Output the (x, y) coordinate of the center of the cell containing the given text.  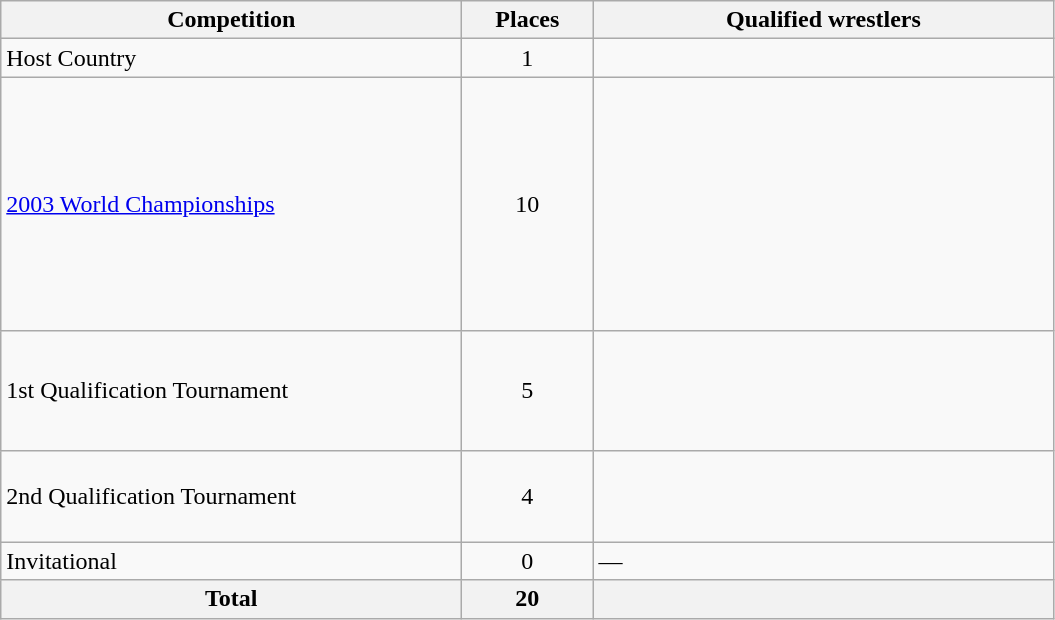
1st Qualification Tournament (232, 390)
2003 World Championships (232, 204)
Places (528, 20)
1 (528, 58)
Invitational (232, 561)
10 (528, 204)
Host Country (232, 58)
0 (528, 561)
Total (232, 599)
5 (528, 390)
Qualified wrestlers (824, 20)
— (824, 561)
2nd Qualification Tournament (232, 496)
20 (528, 599)
4 (528, 496)
Competition (232, 20)
